Provide the [X, Y] coordinate of the cell's center where the given text is located.  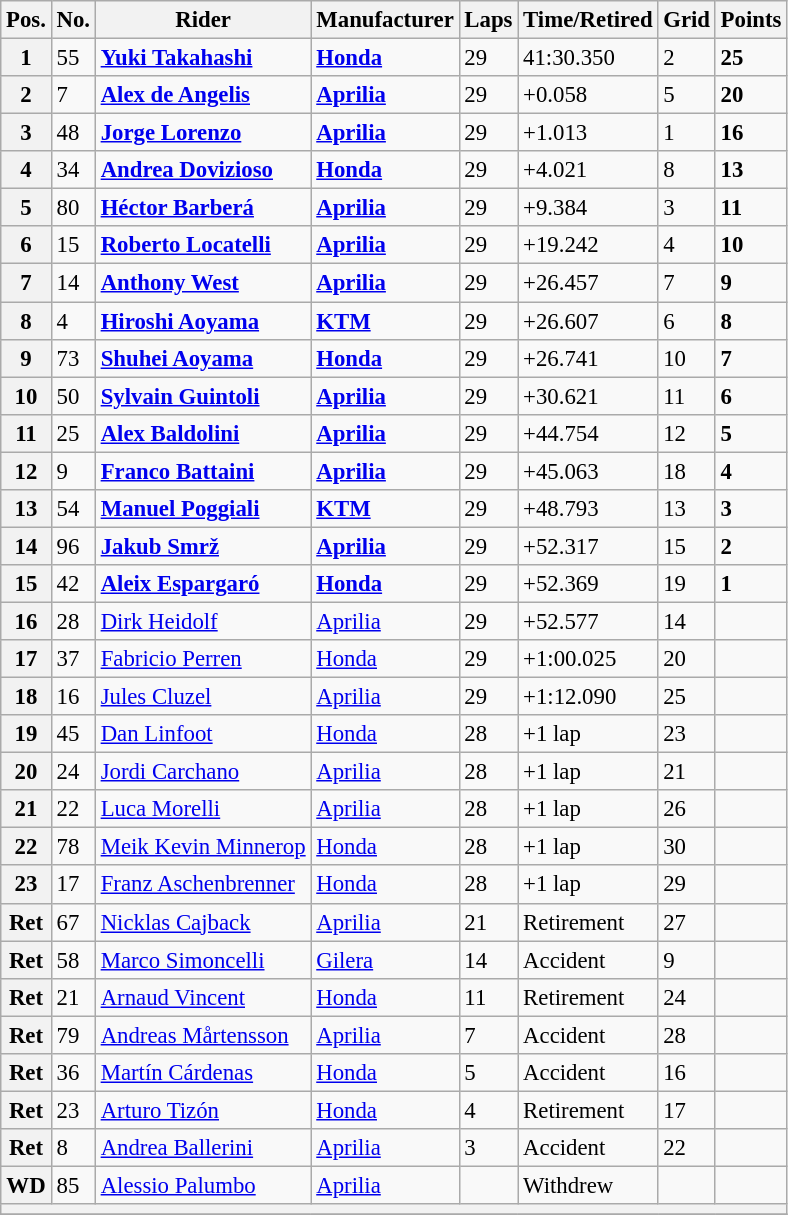
Manuel Poggiali [203, 509]
Grid [686, 20]
+19.242 [588, 245]
78 [73, 847]
Andrea Ballerini [203, 1148]
+52.317 [588, 546]
48 [73, 133]
+48.793 [588, 509]
Anthony West [203, 283]
Jordi Carchano [203, 772]
Arturo Tizón [203, 1110]
Luca Morelli [203, 809]
Time/Retired [588, 20]
Roberto Locatelli [203, 245]
41:30.350 [588, 58]
45 [73, 734]
Rider [203, 20]
85 [73, 1185]
Dan Linfoot [203, 734]
Hiroshi Aoyama [203, 321]
Andrea Dovizioso [203, 170]
50 [73, 396]
Alessio Palumbo [203, 1185]
Andreas Mårtensson [203, 1035]
+1:00.025 [588, 659]
Franco Battaini [203, 471]
+1:12.090 [588, 697]
73 [73, 358]
Martín Cárdenas [203, 1073]
+45.063 [588, 471]
42 [73, 584]
34 [73, 170]
96 [73, 546]
Aleix Espargaró [203, 584]
Pos. [26, 20]
Dirk Heidolf [203, 621]
58 [73, 960]
Alex Baldolini [203, 433]
Fabricio Perren [203, 659]
54 [73, 509]
+26.607 [588, 321]
Manufacturer [385, 20]
30 [686, 847]
+4.021 [588, 170]
Jorge Lorenzo [203, 133]
+26.741 [588, 358]
80 [73, 208]
26 [686, 809]
Nicklas Cajback [203, 922]
+30.621 [588, 396]
Gilera [385, 960]
79 [73, 1035]
+44.754 [588, 433]
Arnaud Vincent [203, 997]
Jules Cluzel [203, 697]
Shuhei Aoyama [203, 358]
+52.577 [588, 621]
Franz Aschenbrenner [203, 885]
Withdrew [588, 1185]
27 [686, 922]
+1.013 [588, 133]
Yuki Takahashi [203, 58]
Héctor Barberá [203, 208]
+26.457 [588, 283]
No. [73, 20]
67 [73, 922]
+0.058 [588, 95]
Meik Kevin Minnerop [203, 847]
37 [73, 659]
Marco Simoncelli [203, 960]
36 [73, 1073]
Sylvain Guintoli [203, 396]
Points [750, 20]
WD [26, 1185]
55 [73, 58]
+9.384 [588, 208]
Alex de Angelis [203, 95]
+52.369 [588, 584]
Jakub Smrž [203, 546]
Laps [488, 20]
